Return [x, y] of the center of cell containing provided text 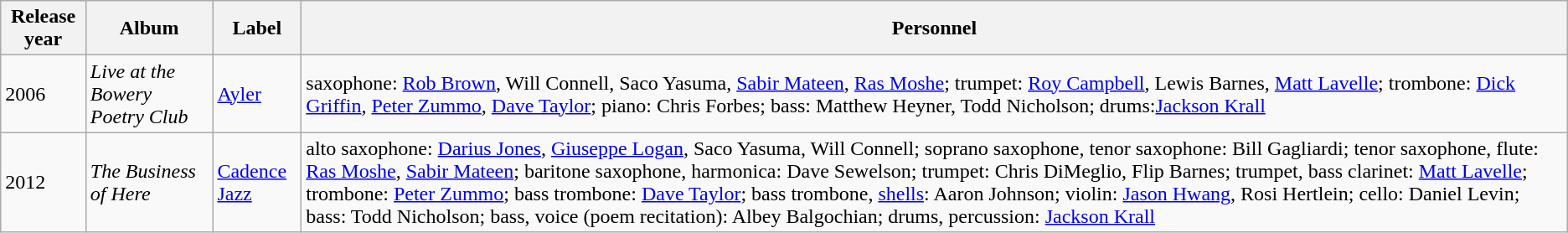
Cadence Jazz [257, 183]
Personnel [935, 28]
Album [149, 28]
Release year [44, 28]
Label [257, 28]
2012 [44, 183]
The Business of Here [149, 183]
Live at the Bowery Poetry Club [149, 94]
Ayler [257, 94]
2006 [44, 94]
